Identify which cell holds the provided text, then report its (X, Y) central coordinate. 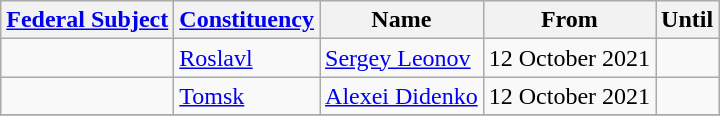
Name (402, 20)
Until (688, 20)
Sergey Leonov (402, 58)
Constituency (247, 20)
Roslavl (247, 58)
Federal Subject (88, 20)
Tomsk (247, 96)
From (569, 20)
Alexei Didenko (402, 96)
